Locate the cell with the specified text and output its (x, y) center coordinate. 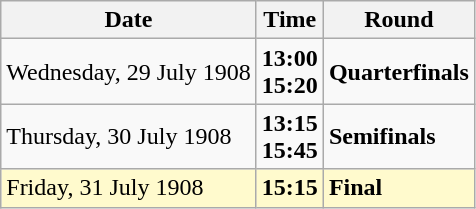
13:1515:45 (290, 136)
Final (398, 188)
15:15 (290, 188)
Thursday, 30 July 1908 (129, 136)
Semifinals (398, 136)
Round (398, 20)
13:0015:20 (290, 72)
Quarterfinals (398, 72)
Wednesday, 29 July 1908 (129, 72)
Time (290, 20)
Date (129, 20)
Friday, 31 July 1908 (129, 188)
